Search for the cell housing the specified text and yield its [x, y] center coordinate. 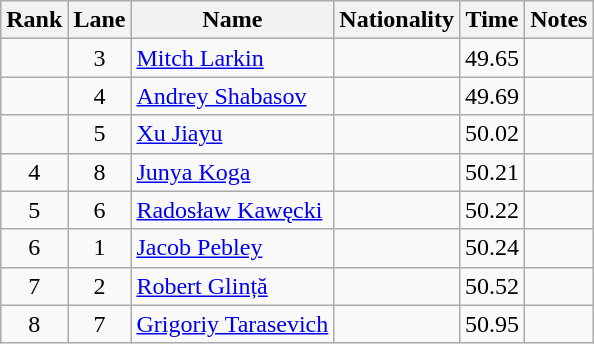
50.21 [492, 172]
Mitch Larkin [232, 58]
Lane [100, 20]
Xu Jiayu [232, 134]
50.22 [492, 210]
Rank [34, 20]
Grigoriy Tarasevich [232, 324]
Andrey Shabasov [232, 96]
2 [100, 286]
49.65 [492, 58]
Nationality [397, 20]
49.69 [492, 96]
Robert Glință [232, 286]
Radosław Kawęcki [232, 210]
50.24 [492, 248]
50.95 [492, 324]
3 [100, 58]
50.02 [492, 134]
Name [232, 20]
50.52 [492, 286]
Junya Koga [232, 172]
Time [492, 20]
Jacob Pebley [232, 248]
Notes [559, 20]
1 [100, 248]
